Identify which cell holds the provided text, then report its (x, y) central coordinate. 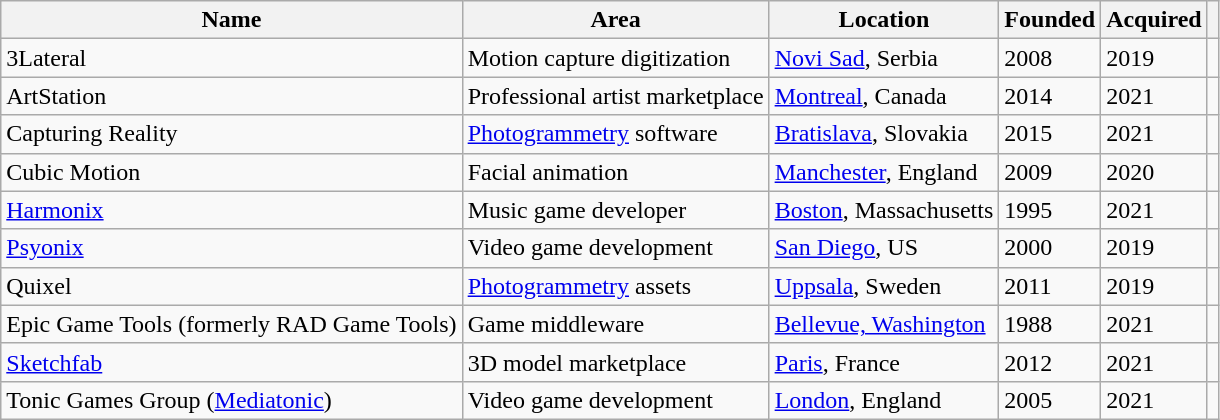
Name (232, 20)
Photogrammetry software (616, 134)
Sketchfab (232, 362)
2008 (1050, 58)
2020 (1154, 172)
Music game developer (616, 210)
Facial animation (616, 172)
Novi Sad, Serbia (884, 58)
Paris, France (884, 362)
2009 (1050, 172)
3D model marketplace (616, 362)
2015 (1050, 134)
Quixel (232, 286)
Bratislava, Slovakia (884, 134)
Psyonix (232, 248)
San Diego, US (884, 248)
Epic Game Tools (formerly RAD Game Tools) (232, 324)
2012 (1050, 362)
2000 (1050, 248)
Uppsala, Sweden (884, 286)
Founded (1050, 20)
Photogrammetry assets (616, 286)
London, England (884, 400)
2011 (1050, 286)
1988 (1050, 324)
2005 (1050, 400)
1995 (1050, 210)
Motion capture digitization (616, 58)
Professional artist marketplace (616, 96)
Game middleware (616, 324)
Harmonix (232, 210)
Location (884, 20)
Tonic Games Group (Mediatonic) (232, 400)
3Lateral (232, 58)
Manchester, England (884, 172)
Bellevue, Washington (884, 324)
Capturing Reality (232, 134)
Area (616, 20)
Cubic Motion (232, 172)
2014 (1050, 96)
ArtStation (232, 96)
Acquired (1154, 20)
Boston, Massachusetts (884, 210)
Montreal, Canada (884, 96)
